Detect which cell encompasses the target text, then output its (X, Y) center coordinate. 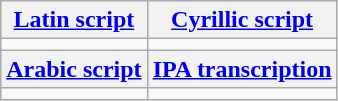
Arabic script (74, 69)
Cyrillic script (242, 20)
Latin script (74, 20)
IPA transcription (242, 69)
